Pinpoint the cell where the given text exists, returning its (x, y) midpoint coordinate. 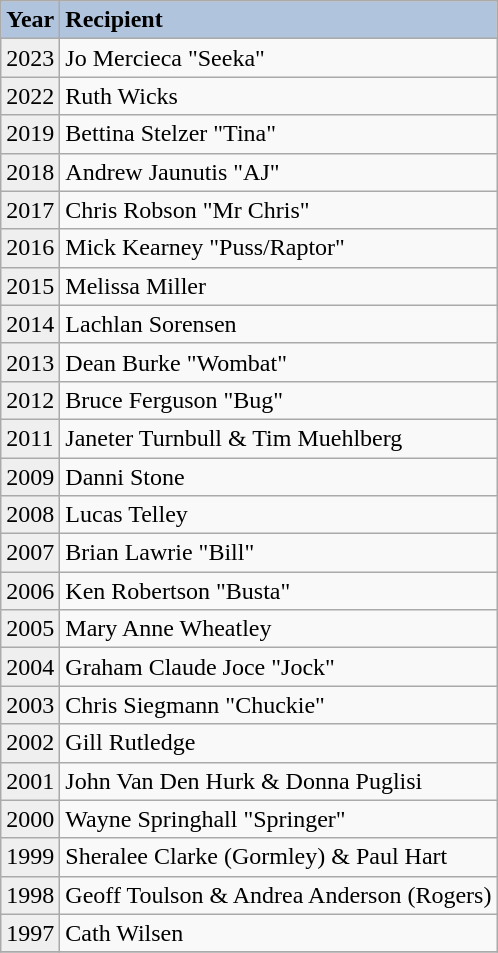
2016 (30, 248)
1999 (30, 857)
Chris Siegmann "Chuckie" (278, 705)
2023 (30, 58)
Chris Robson "Mr Chris" (278, 210)
Geoff Toulson & Andrea Anderson (Rogers) (278, 895)
Lachlan Sorensen (278, 324)
Andrew Jaunutis "AJ" (278, 172)
Ken Robertson "Busta" (278, 591)
Wayne Springhall "Springer" (278, 819)
Mary Anne Wheatley (278, 629)
2002 (30, 743)
2005 (30, 629)
2009 (30, 477)
Year (30, 20)
2011 (30, 438)
Gill Rutledge (278, 743)
Mick Kearney "Puss/Raptor" (278, 248)
2017 (30, 210)
Brian Lawrie "Bill" (278, 553)
Ruth Wicks (278, 96)
Bettina Stelzer "Tina" (278, 134)
2001 (30, 781)
2004 (30, 667)
Dean Burke "Wombat" (278, 362)
2014 (30, 324)
2003 (30, 705)
2008 (30, 515)
1998 (30, 895)
1997 (30, 933)
2022 (30, 96)
John Van Den Hurk & Donna Puglisi (278, 781)
2015 (30, 286)
Danni Stone (278, 477)
Melissa Miller (278, 286)
2006 (30, 591)
Janeter Turnbull & Tim Muehlberg (278, 438)
2018 (30, 172)
Bruce Ferguson "Bug" (278, 400)
2012 (30, 400)
2007 (30, 553)
Graham Claude Joce "Jock" (278, 667)
2019 (30, 134)
Lucas Telley (278, 515)
Jo Mercieca "Seeka" (278, 58)
2000 (30, 819)
Sheralee Clarke (Gormley) & Paul Hart (278, 857)
Recipient (278, 20)
Cath Wilsen (278, 933)
2013 (30, 362)
